Find where the given text appears and provide that cell's center as (X, Y) coordinate. 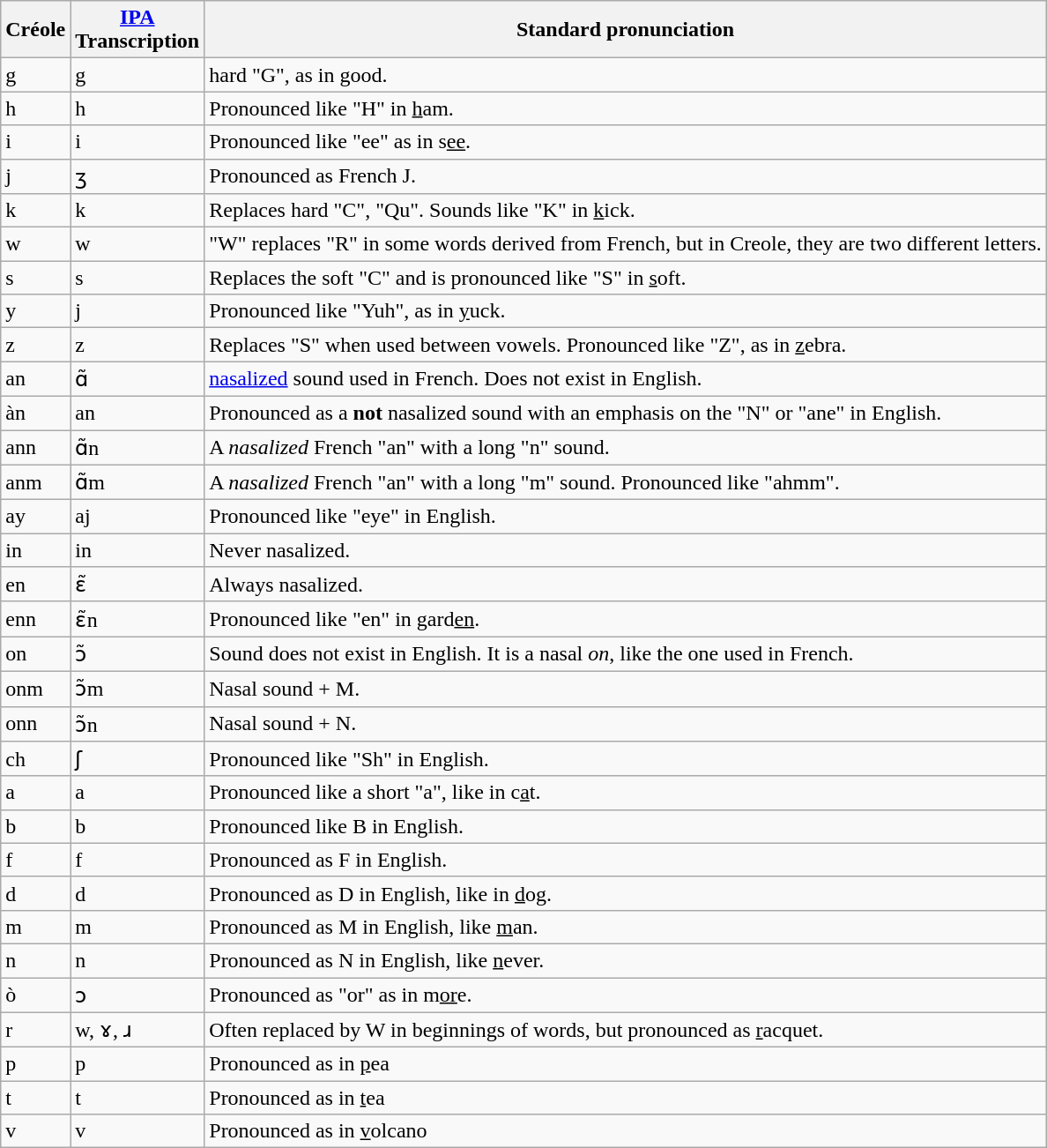
ɑ̃n (137, 448)
"W" replaces "R" in some words derived from French, but in Creole, they are two different letters. (626, 244)
Pronounced like "ee" as in see. (626, 142)
y (35, 311)
Always nasalized. (626, 585)
ɛ̃n (137, 619)
àn (35, 413)
Pronounced as French J. (626, 176)
Pronounced like B in English. (626, 826)
ò (35, 995)
Nasal sound + N. (626, 724)
ɑ̃m (137, 482)
Créole (35, 30)
Pronounced as F in English. (626, 860)
ch (35, 759)
Pronounced like "eye" in English. (626, 517)
IPATranscription (137, 30)
ɔ̃ (137, 654)
nasalized sound used in French. Does not exist in English. (626, 379)
Replaces "S" when used between vowels. Pronounced like "Z", as in zebra. (626, 345)
Pronounced as M in English, like man. (626, 927)
ann (35, 448)
Pronounced like "Yuh", as in yuck. (626, 311)
onm (35, 689)
hard "G", as in good. (626, 75)
ʒ (137, 176)
onn (35, 724)
Pronounced like "H" in ham. (626, 108)
ay (35, 517)
Pronounced as D in English, like in dog. (626, 893)
Pronounced as in volcano (626, 1131)
enn (35, 619)
ɑ̃ (137, 379)
ɛ̃ (137, 585)
anm (35, 482)
A nasalized French "an" with a long "n" sound. (626, 448)
ɔ̃m (137, 689)
Often replaced by W in beginnings of words, but pronounced as racquet. (626, 1030)
r (35, 1030)
Never nasalized. (626, 550)
Nasal sound + M. (626, 689)
Standard pronunciation (626, 30)
on (35, 654)
ɔ̃n (137, 724)
Pronounced as in tea (626, 1098)
Pronounced as N in English, like never. (626, 960)
Sound does not exist in English. It is a nasal on, like the one used in French. (626, 654)
w, ɤ, ɹ (137, 1030)
A nasalized French "an" with a long "m" sound. Pronounced like "ahmm". (626, 482)
Pronounced as a not nasalized sound with an emphasis on the "N" or "ane" in English. (626, 413)
en (35, 585)
Pronounced as in pea (626, 1064)
Pronounced like "en" in garden. (626, 619)
Pronounced like "Sh" in English. (626, 759)
ʃ (137, 759)
Replaces hard "C", "Qu". Sounds like "K" in kick. (626, 211)
Pronounced like a short "a", like in cat. (626, 793)
ɔ (137, 995)
Pronounced as "or" as in more. (626, 995)
Replaces the soft "C" and is pronounced like "S" in soft. (626, 278)
aj (137, 517)
